Detect which cell encompasses the target text, then output its [x, y] center coordinate. 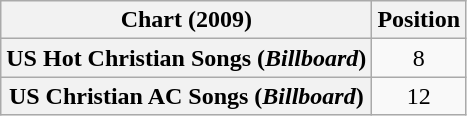
Position [419, 20]
12 [419, 96]
8 [419, 58]
US Hot Christian Songs (Billboard) [186, 58]
US Christian AC Songs (Billboard) [186, 96]
Chart (2009) [186, 20]
